Determine the [x, y] coordinate at the center of the cell enclosing the given text.  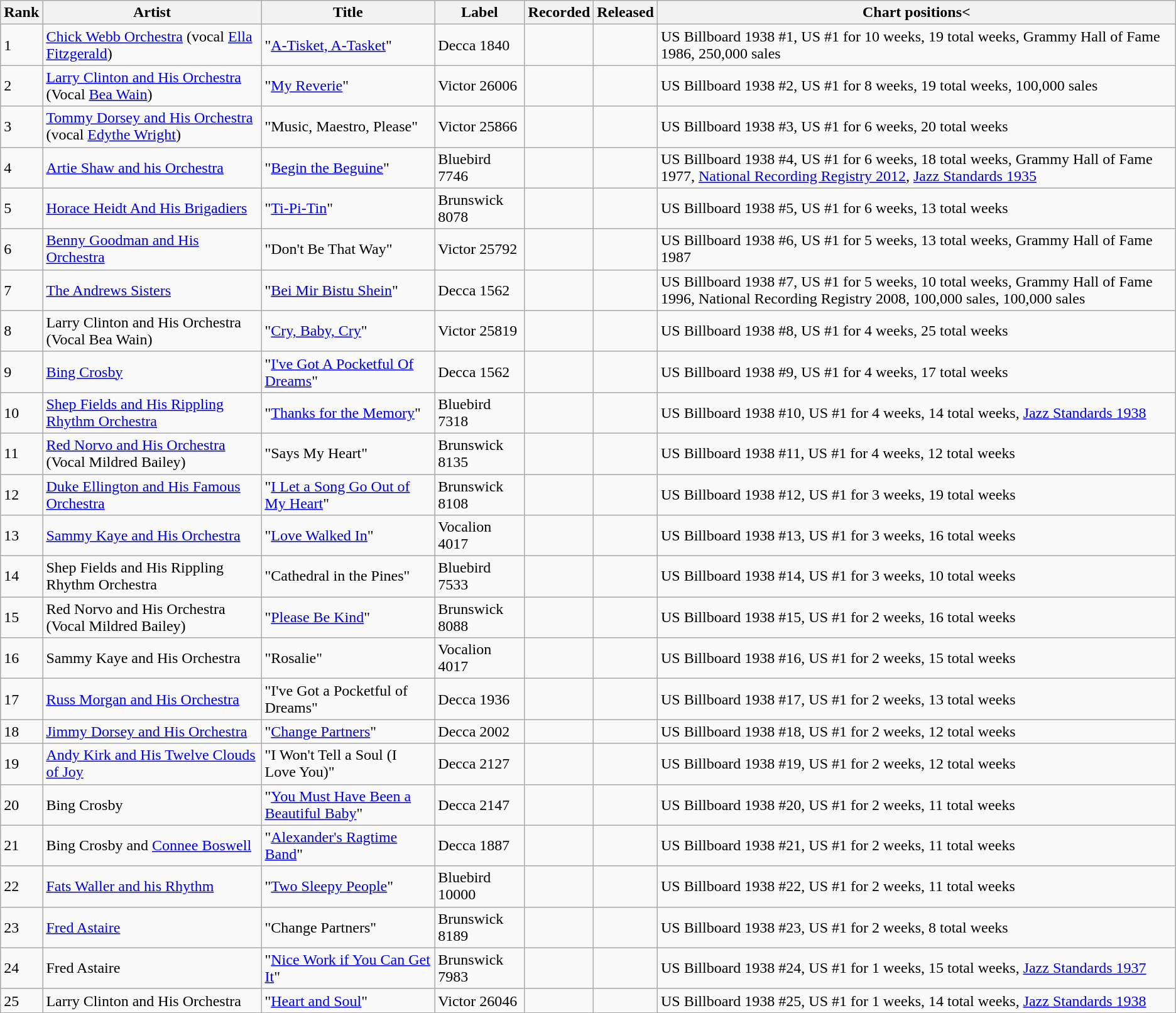
Artie Shaw and his Orchestra [152, 167]
15 [21, 617]
"Cry, Baby, Cry" [348, 331]
Brunswick 8135 [480, 454]
11 [21, 454]
14 [21, 577]
Victor 25819 [480, 331]
Horace Heidt And His Brigadiers [152, 209]
"I Let a Song Go Out of My Heart" [348, 494]
US Billboard 1938 #16, US #1 for 2 weeks, 15 total weeks [916, 659]
9 [21, 372]
Fats Waller and his Rhythm [152, 886]
US Billboard 1938 #9, US #1 for 4 weeks, 17 total weeks [916, 372]
"Don't Be That Way" [348, 249]
18 [21, 731]
US Billboard 1938 #13, US #1 for 3 weeks, 16 total weeks [916, 535]
US Billboard 1938 #12, US #1 for 3 weeks, 19 total weeks [916, 494]
Victor 26006 [480, 85]
19 [21, 764]
"Two Sleepy People" [348, 886]
US Billboard 1938 #23, US #1 for 2 weeks, 8 total weeks [916, 928]
Decca 2002 [480, 731]
5 [21, 209]
16 [21, 659]
US Billboard 1938 #7, US #1 for 5 weeks, 10 total weeks, Grammy Hall of Fame 1996, National Recording Registry 2008, 100,000 sales, 100,000 sales [916, 290]
Victor 25866 [480, 127]
Chick Webb Orchestra (vocal Ella Fitzgerald) [152, 45]
Brunswick 8088 [480, 617]
US Billboard 1938 #2, US #1 for 8 weeks, 19 total weeks, 100,000 sales [916, 85]
21 [21, 846]
US Billboard 1938 #8, US #1 for 4 weeks, 25 total weeks [916, 331]
"I've Got a Pocketful of Dreams" [348, 699]
Title [348, 13]
US Billboard 1938 #1, US #1 for 10 weeks, 19 total weeks, Grammy Hall of Fame 1986, 250,000 sales [916, 45]
Decca 1887 [480, 846]
Decca 1840 [480, 45]
7 [21, 290]
Decca 2127 [480, 764]
17 [21, 699]
US Billboard 1938 #3, US #1 for 6 weeks, 20 total weeks [916, 127]
"Cathedral in the Pines" [348, 577]
US Billboard 1938 #5, US #1 for 6 weeks, 13 total weeks [916, 209]
"Rosalie" [348, 659]
US Billboard 1938 #14, US #1 for 3 weeks, 10 total weeks [916, 577]
24 [21, 968]
"A-Tisket, A-Tasket" [348, 45]
"You Must Have Been a Beautiful Baby" [348, 804]
US Billboard 1938 #4, US #1 for 6 weeks, 18 total weeks, Grammy Hall of Fame 1977, National Recording Registry 2012, Jazz Standards 1935 [916, 167]
Larry Clinton and His Orchestra [152, 1000]
"I Won't Tell a Soul (I Love You)" [348, 764]
22 [21, 886]
Andy Kirk and His Twelve Clouds of Joy [152, 764]
The Andrews Sisters [152, 290]
Bluebird 10000 [480, 886]
Artist [152, 13]
Bing Crosby and Connee Boswell [152, 846]
Brunswick 8078 [480, 209]
Tommy Dorsey and His Orchestra (vocal Edythe Wright) [152, 127]
US Billboard 1938 #24, US #1 for 1 weeks, 15 total weeks, Jazz Standards 1937 [916, 968]
"Thanks for the Memory" [348, 412]
Brunswick 8108 [480, 494]
Victor 25792 [480, 249]
"I've Got A Pocketful Of Dreams" [348, 372]
US Billboard 1938 #10, US #1 for 4 weeks, 14 total weeks, Jazz Standards 1938 [916, 412]
Rank [21, 13]
10 [21, 412]
US Billboard 1938 #6, US #1 for 5 weeks, 13 total weeks, Grammy Hall of Fame 1987 [916, 249]
"Heart and Soul" [348, 1000]
6 [21, 249]
20 [21, 804]
Decca 2147 [480, 804]
2 [21, 85]
"Begin the Beguine" [348, 167]
"Please Be Kind" [348, 617]
US Billboard 1938 #21, US #1 for 2 weeks, 11 total weeks [916, 846]
13 [21, 535]
8 [21, 331]
"My Reverie" [348, 85]
Recorded [559, 13]
US Billboard 1938 #25, US #1 for 1 weeks, 14 total weeks, Jazz Standards 1938 [916, 1000]
25 [21, 1000]
US Billboard 1938 #11, US #1 for 4 weeks, 12 total weeks [916, 454]
US Billboard 1938 #19, US #1 for 2 weeks, 12 total weeks [916, 764]
US Billboard 1938 #17, US #1 for 2 weeks, 13 total weeks [916, 699]
Russ Morgan and His Orchestra [152, 699]
"Alexander's Ragtime Band" [348, 846]
Brunswick 8189 [480, 928]
"Nice Work if You Can Get It" [348, 968]
4 [21, 167]
US Billboard 1938 #20, US #1 for 2 weeks, 11 total weeks [916, 804]
12 [21, 494]
US Billboard 1938 #18, US #1 for 2 weeks, 12 total weeks [916, 731]
Bluebird 7318 [480, 412]
Brunswick 7983 [480, 968]
Chart positions< [916, 13]
Duke Ellington and His Famous Orchestra [152, 494]
Decca 1936 [480, 699]
US Billboard 1938 #22, US #1 for 2 weeks, 11 total weeks [916, 886]
Bluebird 7533 [480, 577]
US Billboard 1938 #15, US #1 for 2 weeks, 16 total weeks [916, 617]
"Ti-Pi-Tin" [348, 209]
"Bei Mir Bistu Shein" [348, 290]
23 [21, 928]
"Love Walked In" [348, 535]
"Music, Maestro, Please" [348, 127]
Benny Goodman and His Orchestra [152, 249]
1 [21, 45]
"Says My Heart" [348, 454]
Victor 26046 [480, 1000]
Jimmy Dorsey and His Orchestra [152, 731]
Label [480, 13]
3 [21, 127]
Released [626, 13]
Bluebird 7746 [480, 167]
